Scan for the cell matching the given text and deliver its (x, y) coordinate at center. 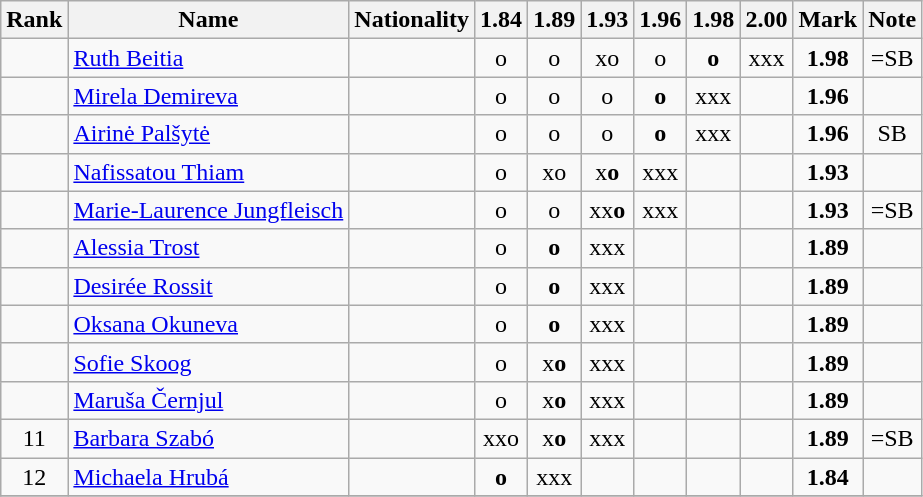
Mirela Demireva (208, 96)
2.00 (766, 20)
Ruth Beitia (208, 58)
Nafissatou Thiam (208, 172)
Alessia Trost (208, 248)
Note (892, 20)
Rank (34, 20)
Name (208, 20)
Airinė Palšytė (208, 134)
SB (892, 134)
Sofie Skoog (208, 362)
Desirée Rossit (208, 286)
Nationality (412, 20)
Michaela Hrubá (208, 477)
12 (34, 477)
11 (34, 438)
Marie-Laurence Jungfleisch (208, 210)
Mark (828, 20)
Barbara Szabó (208, 438)
Maruša Černjul (208, 400)
Oksana Okuneva (208, 324)
